Determine the [X, Y] coordinate at the center of the cell enclosing the given text.  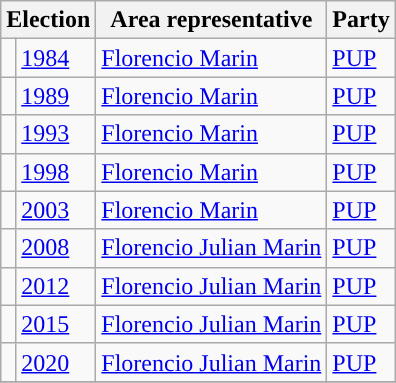
2008 [56, 248]
Party [361, 20]
Area representative [212, 20]
2012 [56, 286]
Election [48, 20]
1993 [56, 134]
2015 [56, 324]
1998 [56, 172]
2003 [56, 210]
1984 [56, 58]
1989 [56, 96]
2020 [56, 362]
